Pinpoint the cell where the given text exists, returning its [X, Y] midpoint coordinate. 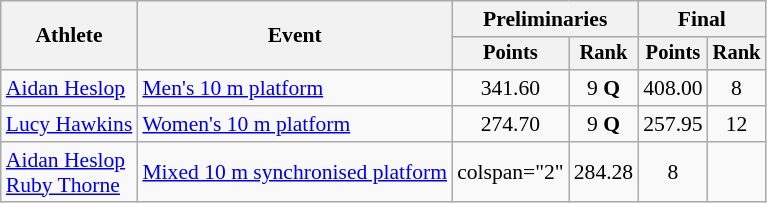
12 [737, 124]
Aidan HeslopRuby Thorne [70, 172]
408.00 [672, 88]
Mixed 10 m synchronised platform [294, 172]
284.28 [604, 172]
Preliminaries [545, 19]
Athlete [70, 36]
341.60 [510, 88]
274.70 [510, 124]
Men's 10 m platform [294, 88]
Final [702, 19]
colspan="2" [510, 172]
257.95 [672, 124]
Event [294, 36]
Aidan Heslop [70, 88]
Lucy Hawkins [70, 124]
Women's 10 m platform [294, 124]
